Output the [x, y] coordinate of the center of the cell containing the given text.  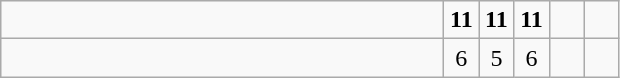
5 [496, 58]
